Determine the (X, Y) coordinate at the center of the cell enclosing the given text.  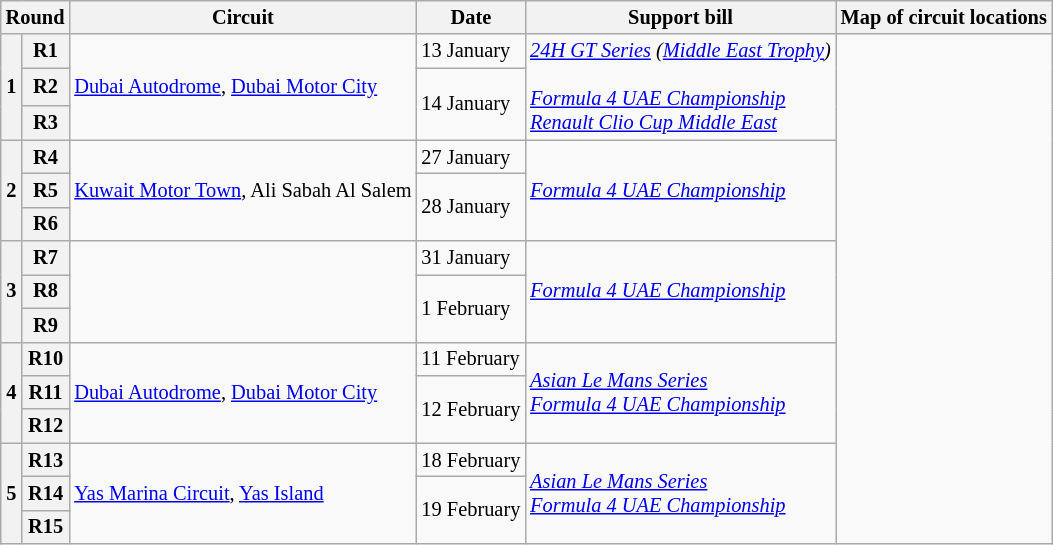
Yas Marina Circuit, Yas Island (242, 494)
R13 (46, 460)
24H GT Series (Middle East Trophy)Formula 4 UAE ChampionshipRenault Clio Cup Middle East (680, 87)
Date (470, 17)
5 (12, 494)
R11 (46, 392)
R7 (46, 258)
Circuit (242, 17)
27 January (470, 157)
2 (12, 190)
Kuwait Motor Town, Ali Sabah Al Salem (242, 190)
14 January (470, 104)
R5 (46, 190)
13 January (470, 51)
1 February (470, 308)
18 February (470, 460)
Map of circuit locations (944, 17)
R6 (46, 224)
4 (12, 392)
R8 (46, 291)
31 January (470, 258)
R4 (46, 157)
R15 (46, 527)
1 (12, 87)
Support bill (680, 17)
R3 (46, 123)
3 (12, 292)
R14 (46, 493)
12 February (470, 408)
19 February (470, 510)
R12 (46, 426)
Round (36, 17)
R9 (46, 325)
11 February (470, 359)
R10 (46, 359)
28 January (470, 206)
R2 (46, 87)
R1 (46, 51)
